Identify which cell holds the provided text, then report its [X, Y] central coordinate. 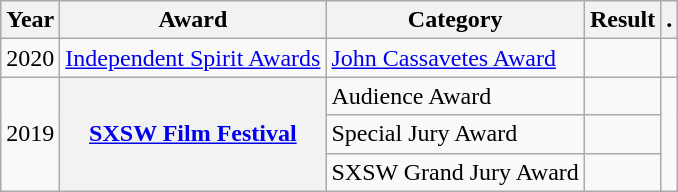
Special Jury Award [455, 134]
2020 [30, 58]
. [670, 20]
Year [30, 20]
Audience Award [455, 96]
Independent Spirit Awards [193, 58]
2019 [30, 134]
Result [622, 20]
Category [455, 20]
John Cassavetes Award [455, 58]
SXSW Film Festival [193, 134]
Award [193, 20]
SXSW Grand Jury Award [455, 172]
